Return the (X, Y) coordinate for the center point of the cell that contains the specified text.  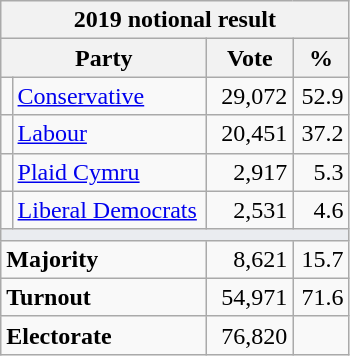
76,820 (250, 335)
Plaid Cymru (110, 172)
Electorate (104, 335)
15.7 (321, 259)
71.6 (321, 297)
Vote (250, 58)
37.2 (321, 134)
20,451 (250, 134)
5.3 (321, 172)
Liberal Democrats (110, 210)
29,072 (250, 96)
54,971 (250, 297)
Majority (104, 259)
Turnout (104, 297)
4.6 (321, 210)
8,621 (250, 259)
2,531 (250, 210)
2019 notional result (175, 20)
% (321, 58)
2,917 (250, 172)
Party (104, 58)
52.9 (321, 96)
Labour (110, 134)
Conservative (110, 96)
